Provide the [x, y] coordinate of the cell's center where the given text is located.  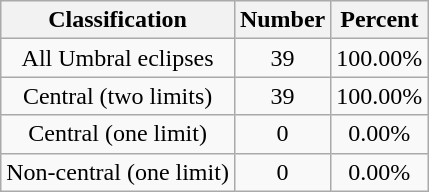
Percent [380, 20]
All Umbral eclipses [118, 58]
Central (two limits) [118, 96]
Non-central (one limit) [118, 172]
Central (one limit) [118, 134]
Classification [118, 20]
Number [282, 20]
